Search for the cell housing the specified text and yield its (X, Y) center coordinate. 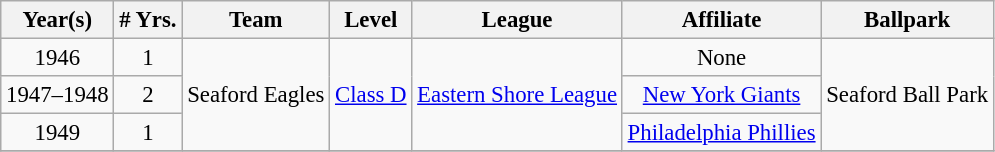
None (722, 58)
Team (256, 20)
# Yrs. (148, 20)
Eastern Shore League (517, 96)
1949 (58, 133)
Philadelphia Phillies (722, 133)
1947–1948 (58, 95)
New York Giants (722, 95)
Affiliate (722, 20)
Seaford Eagles (256, 96)
Year(s) (58, 20)
League (517, 20)
Ballpark (908, 20)
1946 (58, 58)
2 (148, 95)
Class D (371, 96)
Seaford Ball Park (908, 96)
Level (371, 20)
